For the text-containing cell, return its midpoint in (x, y) coordinate format. 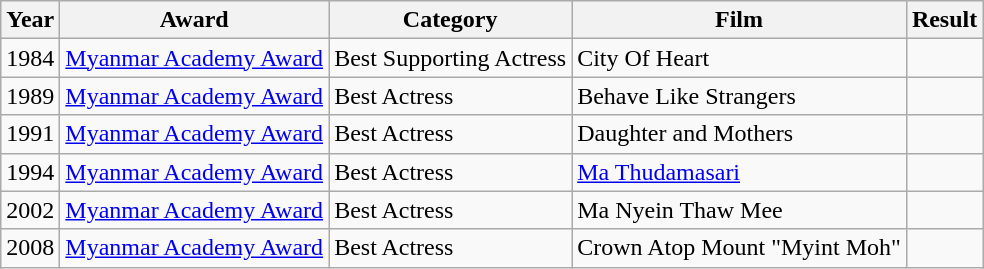
Film (740, 20)
Crown Atop Mount "Myint Moh" (740, 248)
1991 (30, 134)
Result (944, 20)
Behave Like Strangers (740, 96)
1994 (30, 172)
Ma Nyein Thaw Mee (740, 210)
Daughter and Mothers (740, 134)
Category (450, 20)
2002 (30, 210)
2008 (30, 248)
1989 (30, 96)
Best Supporting Actress (450, 58)
Ma Thudamasari (740, 172)
Award (194, 20)
Year (30, 20)
1984 (30, 58)
City Of Heart (740, 58)
